Search for the cell housing the specified text and yield its (x, y) center coordinate. 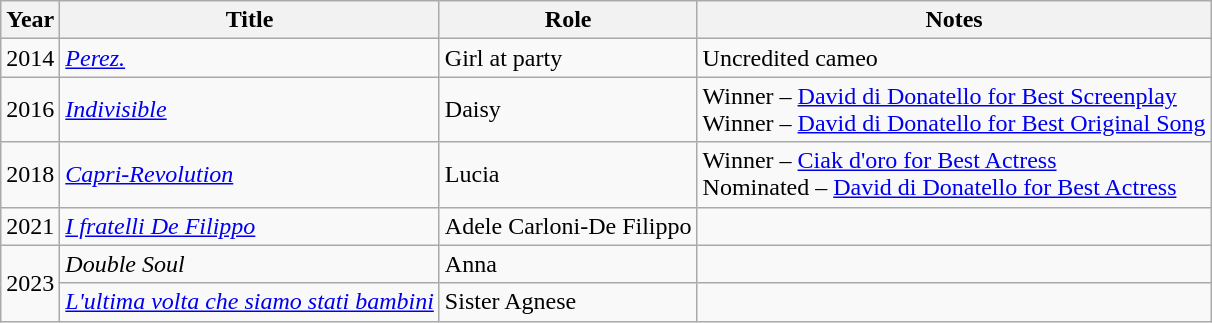
2016 (30, 110)
L'ultima volta che siamo stati bambini (250, 302)
2018 (30, 174)
Lucia (568, 174)
2014 (30, 58)
2023 (30, 283)
Uncredited cameo (954, 58)
Double Soul (250, 264)
Girl at party (568, 58)
Title (250, 20)
Adele Carloni-De Filippo (568, 226)
Role (568, 20)
Daisy (568, 110)
Year (30, 20)
Sister Agnese (568, 302)
Indivisible (250, 110)
2021 (30, 226)
Notes (954, 20)
Winner – Ciak d'oro for Best Actress Nominated – David di Donatello for Best Actress (954, 174)
Capri-Revolution (250, 174)
Anna (568, 264)
Perez. (250, 58)
Winner – David di Donatello for Best Screenplay Winner – David di Donatello for Best Original Song (954, 110)
I fratelli De Filippo (250, 226)
